Determine the [x, y] coordinate at the center of the cell enclosing the given text.  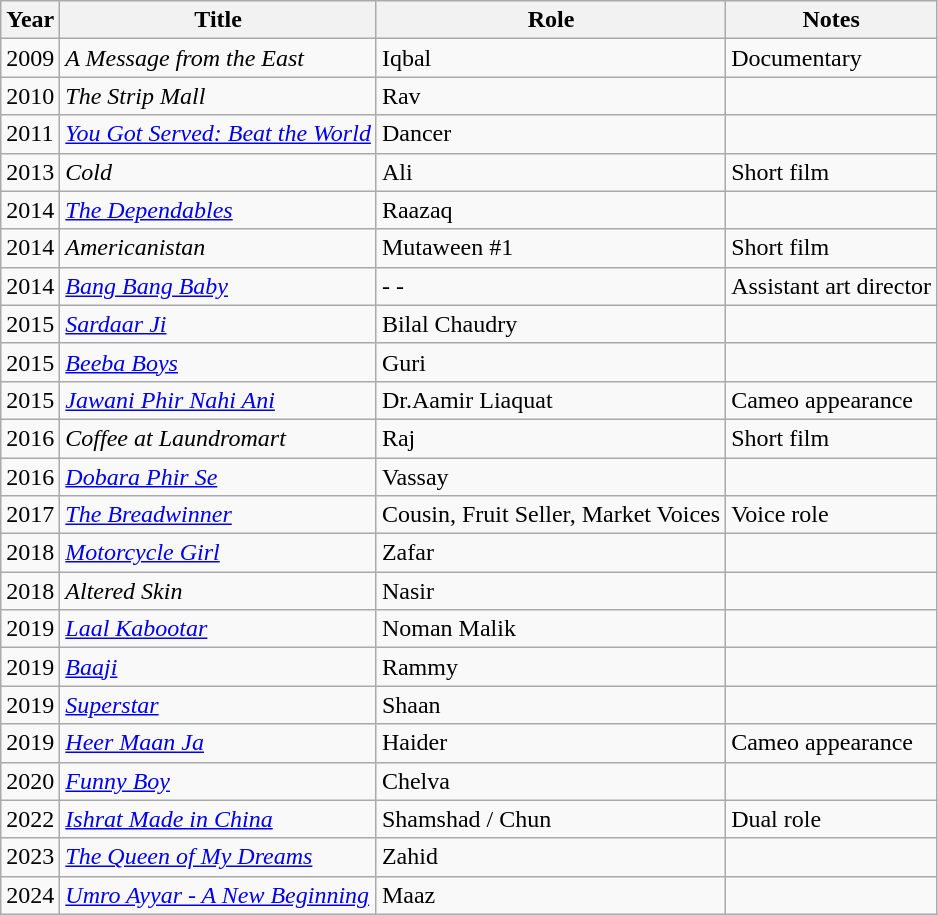
Notes [832, 20]
Haider [550, 743]
Ishrat Made in China [218, 819]
Role [550, 20]
Bilal Chaudry [550, 324]
2022 [30, 819]
Rav [550, 96]
You Got Served: Beat the World [218, 134]
2023 [30, 857]
Heer Maan Ja [218, 743]
Guri [550, 362]
2020 [30, 781]
Motorcycle Girl [218, 553]
Sardaar Ji [218, 324]
Vassay [550, 477]
Rammy [550, 667]
Shamshad / Chun [550, 819]
Altered Skin [218, 591]
Dr.Aamir Liaquat [550, 400]
Beeba Boys [218, 362]
Ali [550, 172]
Coffee at Laundromart [218, 438]
Umro Ayyar - A New Beginning [218, 895]
Mutaween #1 [550, 248]
2011 [30, 134]
2010 [30, 96]
Americanistan [218, 248]
Zahid [550, 857]
The Dependables [218, 210]
Baaji [218, 667]
Title [218, 20]
- - [550, 286]
2009 [30, 58]
Funny Boy [218, 781]
Year [30, 20]
The Breadwinner [218, 515]
Laal Kabootar [218, 629]
Raj [550, 438]
Dual role [832, 819]
2017 [30, 515]
Noman Malik [550, 629]
Jawani Phir Nahi Ani [218, 400]
Dobara Phir Se [218, 477]
Dancer [550, 134]
Shaan [550, 705]
Nasir [550, 591]
Bang Bang Baby [218, 286]
Superstar [218, 705]
The Queen of My Dreams [218, 857]
Documentary [832, 58]
Raazaq [550, 210]
Assistant art director [832, 286]
Zafar [550, 553]
Voice role [832, 515]
A Message from the East [218, 58]
2013 [30, 172]
Iqbal [550, 58]
The Strip Mall [218, 96]
Chelva [550, 781]
Cousin, Fruit Seller, Market Voices [550, 515]
Cold [218, 172]
2024 [30, 895]
Maaz [550, 895]
